Output the [X, Y] coordinate of the center of the cell containing the given text.  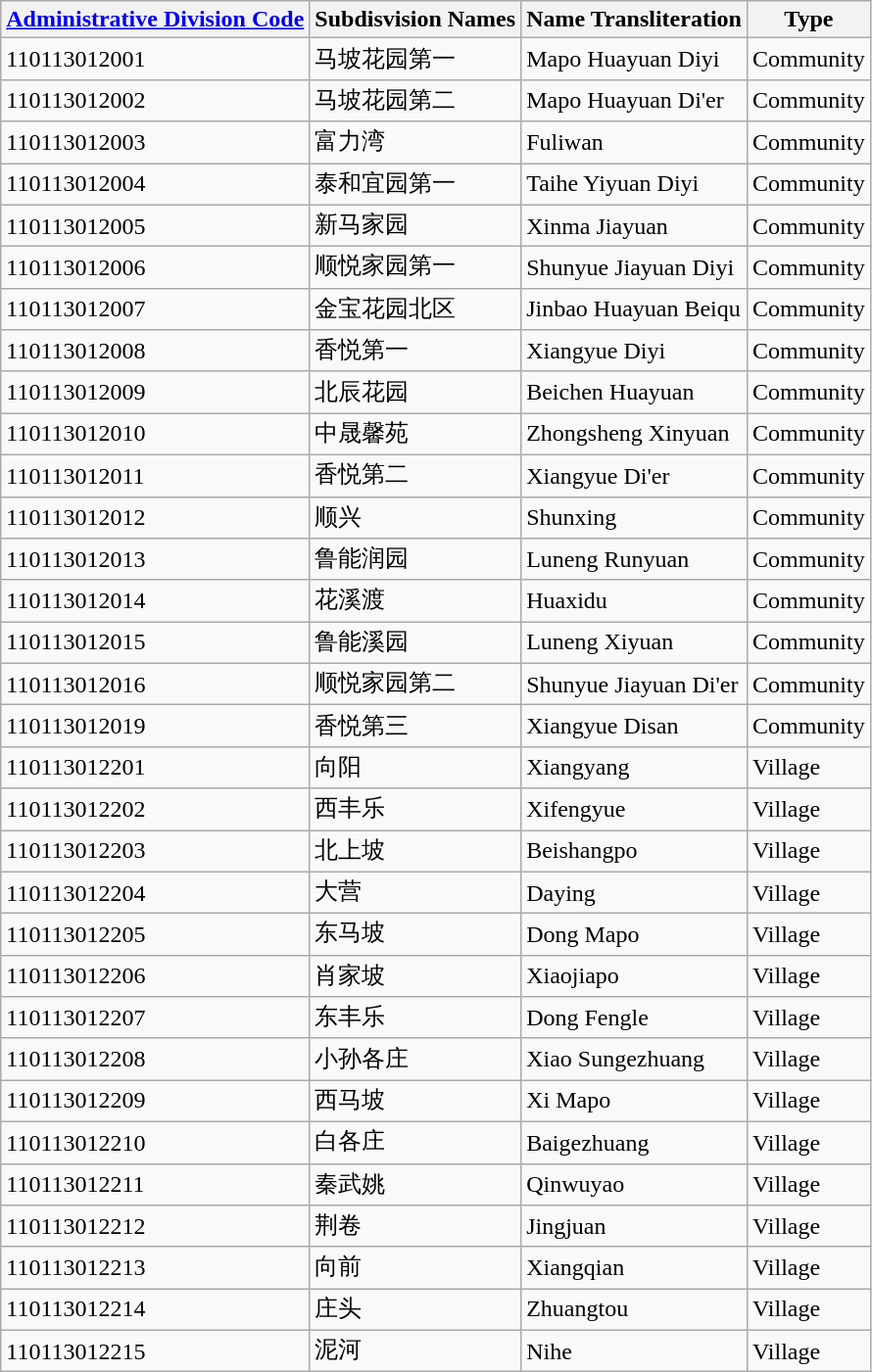
北辰花园 [415, 392]
110113012210 [155, 1142]
顺悦家园第二 [415, 684]
泥河 [415, 1351]
110113012011 [155, 476]
Xiaojiapo [635, 975]
Jingjuan [635, 1226]
庄头 [415, 1310]
110113012211 [155, 1185]
Zhongsheng Xinyuan [635, 435]
Xiao Sungezhuang [635, 1060]
110113012204 [155, 893]
Luneng Runyuan [635, 560]
秦武姚 [415, 1185]
110113012010 [155, 435]
110113012203 [155, 852]
鲁能润园 [415, 560]
西丰乐 [415, 809]
Xi Mapo [635, 1101]
110113012013 [155, 560]
110113012214 [155, 1310]
110113012019 [155, 727]
马坡花园第一 [415, 59]
小孙各庄 [415, 1060]
Xiangyang [635, 768]
Huaxidu [635, 601]
110113012007 [155, 309]
Xiangqian [635, 1267]
Nihe [635, 1351]
东丰乐 [415, 1018]
110113012003 [155, 143]
110113012001 [155, 59]
Administrative Division Code [155, 20]
Dong Mapo [635, 934]
新马家园 [415, 225]
大营 [415, 893]
Beichen Huayuan [635, 392]
110113012016 [155, 684]
110113012012 [155, 517]
东马坡 [415, 934]
Baigezhuang [635, 1142]
110113012209 [155, 1101]
马坡花园第二 [415, 100]
顺兴 [415, 517]
Xinma Jiayuan [635, 225]
Mapo Huayuan Diyi [635, 59]
110113012213 [155, 1267]
110113012005 [155, 225]
香悦第二 [415, 476]
富力湾 [415, 143]
金宝花园北区 [415, 309]
顺悦家园第一 [415, 268]
香悦第一 [415, 351]
香悦第三 [415, 727]
西马坡 [415, 1101]
Xiangyue Disan [635, 727]
Shunyue Jiayuan Diyi [635, 268]
Jinbao Huayuan Beiqu [635, 309]
110113012014 [155, 601]
110113012006 [155, 268]
肖家坡 [415, 975]
110113012004 [155, 184]
Daying [635, 893]
Type [808, 20]
向前 [415, 1267]
Mapo Huayuan Di'er [635, 100]
Name Transliteration [635, 20]
110113012206 [155, 975]
110113012002 [155, 100]
Xiangyue Di'er [635, 476]
110113012015 [155, 642]
花溪渡 [415, 601]
Xifengyue [635, 809]
110113012008 [155, 351]
110113012201 [155, 768]
荆卷 [415, 1226]
110113012009 [155, 392]
鲁能溪园 [415, 642]
中晟馨苑 [415, 435]
Beishangpo [635, 852]
110113012215 [155, 1351]
Taihe Yiyuan Diyi [635, 184]
泰和宜园第一 [415, 184]
Dong Fengle [635, 1018]
Fuliwan [635, 143]
Shunxing [635, 517]
Qinwuyao [635, 1185]
向阳 [415, 768]
110113012202 [155, 809]
Luneng Xiyuan [635, 642]
白各庄 [415, 1142]
110113012205 [155, 934]
Xiangyue Diyi [635, 351]
北上坡 [415, 852]
Subdisvision Names [415, 20]
Shunyue Jiayuan Di'er [635, 684]
110113012212 [155, 1226]
110113012207 [155, 1018]
Zhuangtou [635, 1310]
110113012208 [155, 1060]
